Extract the (x, y) coordinate from the center of the cell holding the provided text.  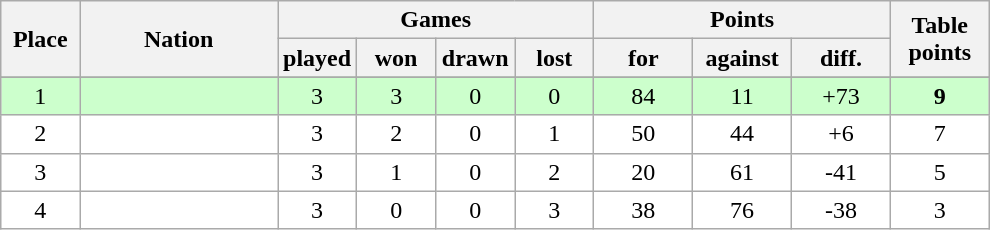
44 (742, 134)
Games (436, 20)
50 (644, 134)
Tablepoints (940, 39)
61 (742, 172)
-38 (842, 210)
7 (940, 134)
diff. (842, 58)
+6 (842, 134)
lost (554, 58)
-41 (842, 172)
for (644, 58)
drawn (476, 58)
9 (940, 96)
5 (940, 172)
38 (644, 210)
4 (40, 210)
played (318, 58)
Place (40, 39)
Nation (179, 39)
76 (742, 210)
won (396, 58)
20 (644, 172)
84 (644, 96)
against (742, 58)
+73 (842, 96)
Points (742, 20)
11 (742, 96)
